Determine the [x, y] coordinate at the center of the cell enclosing the given text.  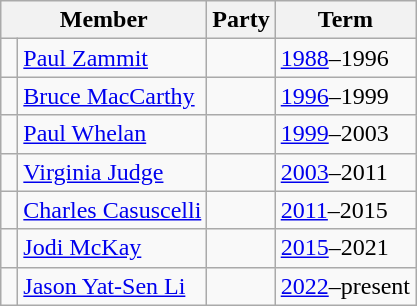
1999–2003 [345, 134]
Jodi McKay [112, 248]
Virginia Judge [112, 172]
2003–2011 [345, 172]
Jason Yat-Sen Li [112, 286]
Member [104, 20]
2015–2021 [345, 248]
Paul Zammit [112, 58]
Term [345, 20]
Party [241, 20]
1988–1996 [345, 58]
2011–2015 [345, 210]
Paul Whelan [112, 134]
2022–present [345, 286]
Bruce MacCarthy [112, 96]
1996–1999 [345, 96]
Charles Casuscelli [112, 210]
